Determine the (X, Y) coordinate at the center of the cell enclosing the given text.  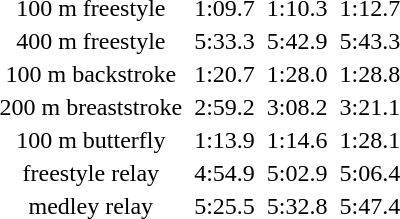
1:20.7 (225, 74)
4:54.9 (225, 173)
5:33.3 (225, 41)
1:28.0 (297, 74)
5:42.9 (297, 41)
5:02.9 (297, 173)
3:08.2 (297, 107)
1:13.9 (225, 140)
2:59.2 (225, 107)
1:14.6 (297, 140)
